For the text-containing cell, return its midpoint in (X, Y) coordinate format. 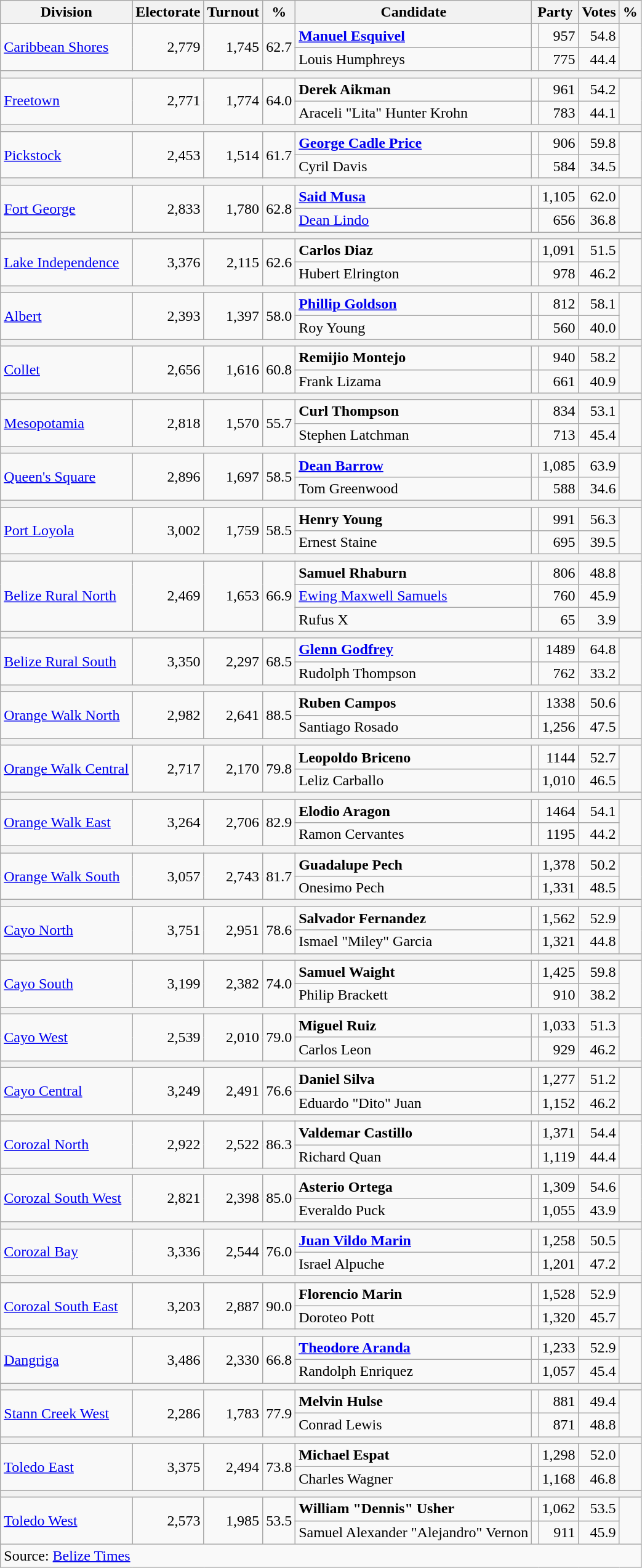
Tom Greenwood (414, 488)
940 (559, 358)
2,821 (168, 1198)
1,057 (559, 1371)
2,398 (233, 1198)
40.9 (599, 381)
50.2 (599, 865)
43.9 (599, 1210)
1,783 (233, 1413)
Corozal South West (66, 1198)
Leopoldo Briceno (414, 757)
2,887 (233, 1306)
Frank Lizama (414, 381)
Rufus X (414, 620)
1,378 (559, 865)
Ernest Staine (414, 543)
78.6 (279, 930)
50.6 (599, 703)
3,199 (168, 984)
Louis Humphreys (414, 59)
54.8 (599, 36)
2,544 (233, 1252)
2,573 (168, 1521)
Corozal North (66, 1145)
1,105 (559, 196)
44.8 (599, 942)
90.0 (279, 1306)
Votes (599, 12)
3.9 (599, 620)
1,085 (559, 465)
2,743 (233, 876)
38.2 (599, 995)
Eduardo "Dito" Juan (414, 1103)
46.8 (599, 1479)
1,258 (559, 1240)
Valdemar Castillo (414, 1133)
2,833 (168, 208)
73.8 (279, 1467)
Richard Quan (414, 1157)
45.7 (599, 1317)
Cayo South (66, 984)
1,033 (559, 1025)
1489 (559, 650)
Said Musa (414, 196)
47.2 (599, 1264)
Queen's Square (66, 477)
65 (559, 620)
Source: Belize Times (321, 1556)
3,376 (168, 262)
34.5 (599, 166)
Remijio Montejo (414, 358)
64.0 (279, 101)
1,985 (233, 1521)
2,771 (168, 101)
79.8 (279, 769)
1,168 (559, 1479)
2,297 (233, 661)
Israel Alpuche (414, 1264)
Ramon Cervantes (414, 835)
Carlos Leon (414, 1049)
Daniel Silva (414, 1079)
Samuel Alexander "Alejandro" Vernon (414, 1532)
656 (559, 220)
85.0 (279, 1198)
1,298 (559, 1455)
Corozal South East (66, 1306)
Mesopotamia (66, 423)
661 (559, 381)
1,320 (559, 1317)
54.4 (599, 1133)
910 (559, 995)
Araceli "Lita" Hunter Krohn (414, 113)
1464 (559, 811)
58.0 (279, 316)
Corozal Bay (66, 1252)
54.1 (599, 811)
2,170 (233, 769)
Caribbean Shores (66, 47)
51.2 (599, 1079)
957 (559, 36)
2,951 (233, 930)
783 (559, 113)
52.7 (599, 757)
2,491 (233, 1091)
978 (559, 274)
76.0 (279, 1252)
Albert (66, 316)
2,115 (233, 262)
76.6 (279, 1091)
1,321 (559, 942)
2,706 (233, 823)
Henry Young (414, 519)
2,656 (168, 370)
86.3 (279, 1145)
Carlos Diaz (414, 251)
Manuel Esquivel (414, 36)
1338 (559, 703)
1,152 (559, 1103)
Theodore Aranda (414, 1348)
46.5 (599, 780)
584 (559, 166)
806 (559, 573)
1,119 (559, 1157)
36.8 (599, 220)
66.8 (279, 1359)
1,277 (559, 1079)
33.2 (599, 673)
Collet (66, 370)
1,233 (559, 1348)
55.7 (279, 423)
79.0 (279, 1037)
34.6 (599, 488)
Doroteo Pott (414, 1317)
991 (559, 519)
871 (559, 1425)
Derek Aikman (414, 89)
Roy Young (414, 328)
Conrad Lewis (414, 1425)
3,203 (168, 1306)
50.5 (599, 1240)
Dean Lindo (414, 220)
Curl Thompson (414, 411)
Candidate (414, 12)
1195 (559, 835)
1,331 (559, 888)
Philip Brackett (414, 995)
1,697 (233, 477)
834 (559, 411)
Ewing Maxwell Samuels (414, 596)
Orange Walk North (66, 715)
2,453 (168, 155)
2,286 (168, 1413)
3,249 (168, 1091)
Dean Barrow (414, 465)
58.2 (599, 358)
Dangriga (66, 1359)
61.7 (279, 155)
Rudolph Thompson (414, 673)
Asterio Ortega (414, 1187)
3,057 (168, 876)
62.8 (279, 208)
Orange Walk South (66, 876)
1,055 (559, 1210)
62.0 (599, 196)
51.5 (599, 251)
Orange Walk Central (66, 769)
68.5 (279, 661)
Stephen Latchman (414, 435)
54.2 (599, 89)
1,616 (233, 370)
49.4 (599, 1402)
3,486 (168, 1359)
Glenn Godfrey (414, 650)
2,896 (168, 477)
775 (559, 59)
81.7 (279, 876)
48.5 (599, 888)
Port Loyola (66, 531)
1,062 (559, 1509)
Turnout (233, 12)
1,780 (233, 208)
Electorate (168, 12)
Cayo North (66, 930)
Onesimo Pech (414, 888)
Hubert Elrington (414, 274)
2,469 (168, 596)
64.8 (599, 650)
1,745 (233, 47)
906 (559, 143)
Cayo West (66, 1037)
Toledo West (66, 1521)
3,002 (168, 531)
62.7 (279, 47)
53.1 (599, 411)
82.9 (279, 823)
60.8 (279, 370)
2,539 (168, 1037)
63.9 (599, 465)
2,717 (168, 769)
Freetown (66, 101)
William "Dennis" Usher (414, 1509)
713 (559, 435)
51.3 (599, 1025)
62.6 (279, 262)
1,010 (559, 780)
Toledo East (66, 1467)
1,759 (233, 531)
52.0 (599, 1455)
588 (559, 488)
58.1 (599, 304)
Cyril Davis (414, 166)
911 (559, 1532)
Belize Rural North (66, 596)
Cayo Central (66, 1091)
Lake Independence (66, 262)
3,264 (168, 823)
66.9 (279, 596)
47.5 (599, 727)
Samuel Rhaburn (414, 573)
Leliz Carballo (414, 780)
56.3 (599, 519)
Fort George (66, 208)
Pickstock (66, 155)
2,922 (168, 1145)
2,494 (233, 1467)
2,522 (233, 1145)
1,774 (233, 101)
762 (559, 673)
1,514 (233, 155)
Randolph Enriquez (414, 1371)
Everaldo Puck (414, 1210)
1,397 (233, 316)
74.0 (279, 984)
961 (559, 89)
Phillip Goldson (414, 304)
54.6 (599, 1187)
2,982 (168, 715)
760 (559, 596)
2,779 (168, 47)
2,393 (168, 316)
Party (555, 12)
Charles Wagner (414, 1479)
2,641 (233, 715)
812 (559, 304)
88.5 (279, 715)
1,091 (559, 251)
77.9 (279, 1413)
Melvin Hulse (414, 1402)
1,562 (559, 918)
Samuel Waight (414, 972)
Florencio Marin (414, 1294)
560 (559, 328)
Ismael "Miley" Garcia (414, 942)
Ruben Campos (414, 703)
Stann Creek West (66, 1413)
44.1 (599, 113)
39.5 (599, 543)
1,425 (559, 972)
929 (559, 1049)
Salvador Fernandez (414, 918)
Santiago Rosado (414, 727)
1,653 (233, 596)
1,201 (559, 1264)
2,330 (233, 1359)
3,751 (168, 930)
Orange Walk East (66, 823)
3,350 (168, 661)
2,382 (233, 984)
40.0 (599, 328)
881 (559, 1402)
1,371 (559, 1133)
1,570 (233, 423)
44.2 (599, 835)
Belize Rural South (66, 661)
3,375 (168, 1467)
Juan Vildo Marin (414, 1240)
1,256 (559, 727)
2,818 (168, 423)
Miguel Ruiz (414, 1025)
1,309 (559, 1187)
1144 (559, 757)
1,528 (559, 1294)
695 (559, 543)
3,336 (168, 1252)
Division (66, 12)
Elodio Aragon (414, 811)
George Cadle Price (414, 143)
Michael Espat (414, 1455)
Guadalupe Pech (414, 865)
2,010 (233, 1037)
